Scan for the cell matching the given text and deliver its [x, y] coordinate at center. 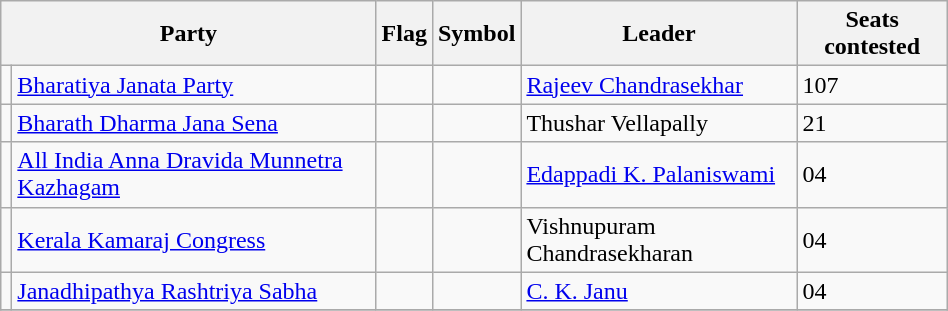
Symbol [476, 34]
Janadhipathya Rashtriya Sabha [194, 291]
Vishnupuram Chandrasekharan [659, 240]
Flag [404, 34]
Rajeev Chandrasekhar [659, 85]
All India Anna Dravida Munnetra Kazhagam [194, 174]
Kerala Kamaraj Congress [194, 240]
Leader [659, 34]
Bharatiya Janata Party [194, 85]
107 [872, 85]
21 [872, 123]
Party [188, 34]
Bharath Dharma Jana Sena [194, 123]
C. K. Janu [659, 291]
Seats contested [872, 34]
Edappadi K. Palaniswami [659, 174]
Thushar Vellapally [659, 123]
